Detect which cell encompasses the target text, then output its [x, y] center coordinate. 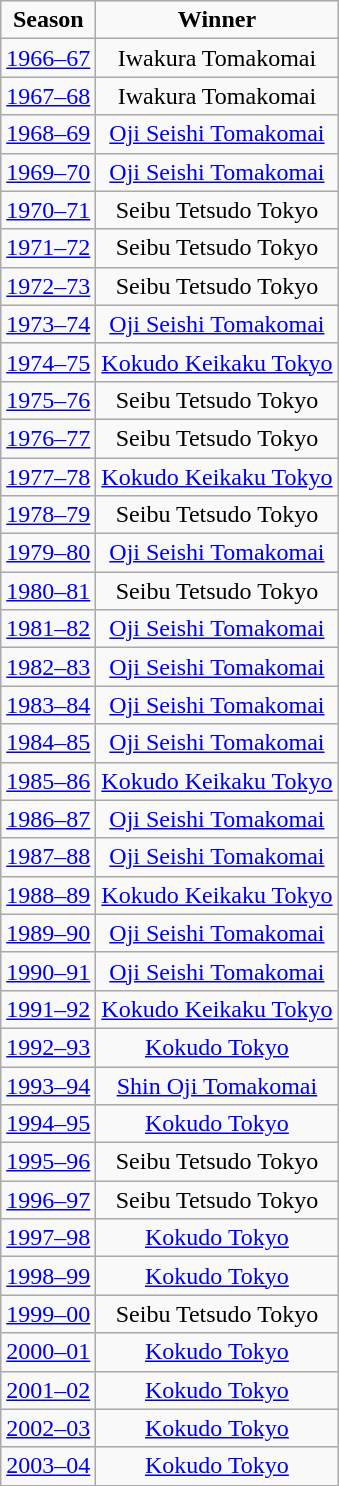
1997–98 [48, 1238]
1969–70 [48, 172]
1980–81 [48, 591]
1967–68 [48, 96]
1989–90 [48, 933]
1978–79 [48, 515]
1970–71 [48, 210]
1972–73 [48, 286]
1996–97 [48, 1200]
1988–89 [48, 895]
1979–80 [48, 553]
1984–85 [48, 743]
1995–96 [48, 1162]
1975–76 [48, 400]
1985–86 [48, 781]
1987–88 [48, 857]
1974–75 [48, 362]
1983–84 [48, 705]
1977–78 [48, 477]
Winner [217, 20]
1973–74 [48, 324]
1992–93 [48, 1047]
1991–92 [48, 1009]
1968–69 [48, 134]
Shin Oji Tomakomai [217, 1085]
2002–03 [48, 1428]
1999–00 [48, 1314]
1971–72 [48, 248]
1998–99 [48, 1276]
Season [48, 20]
2003–04 [48, 1466]
1990–91 [48, 971]
1986–87 [48, 819]
1982–83 [48, 667]
1966–67 [48, 58]
1981–82 [48, 629]
2000–01 [48, 1352]
1976–77 [48, 438]
1994–95 [48, 1124]
1993–94 [48, 1085]
2001–02 [48, 1390]
